Pinpoint the cell where the given text exists, returning its [X, Y] midpoint coordinate. 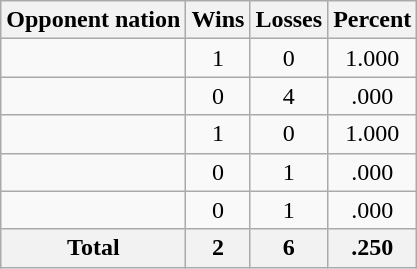
Wins [218, 20]
Total [94, 248]
.250 [372, 248]
4 [289, 96]
Percent [372, 20]
Opponent nation [94, 20]
2 [218, 248]
Losses [289, 20]
6 [289, 248]
